Extract the (X, Y) coordinate from the center of the cell holding the provided text.  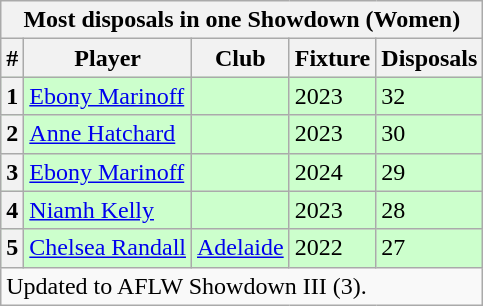
Niamh Kelly (108, 210)
30 (430, 134)
1 (12, 96)
Player (108, 58)
Chelsea Randall (108, 248)
5 (12, 248)
2024 (332, 172)
32 (430, 96)
Disposals (430, 58)
29 (430, 172)
Most disposals in one Showdown (Women) (242, 20)
Updated to AFLW Showdown III (3). (242, 286)
# (12, 58)
2022 (332, 248)
3 (12, 172)
Club (241, 58)
Fixture (332, 58)
2 (12, 134)
4 (12, 210)
28 (430, 210)
Adelaide (241, 248)
27 (430, 248)
Anne Hatchard (108, 134)
